Identify which cell holds the provided text, then report its [x, y] central coordinate. 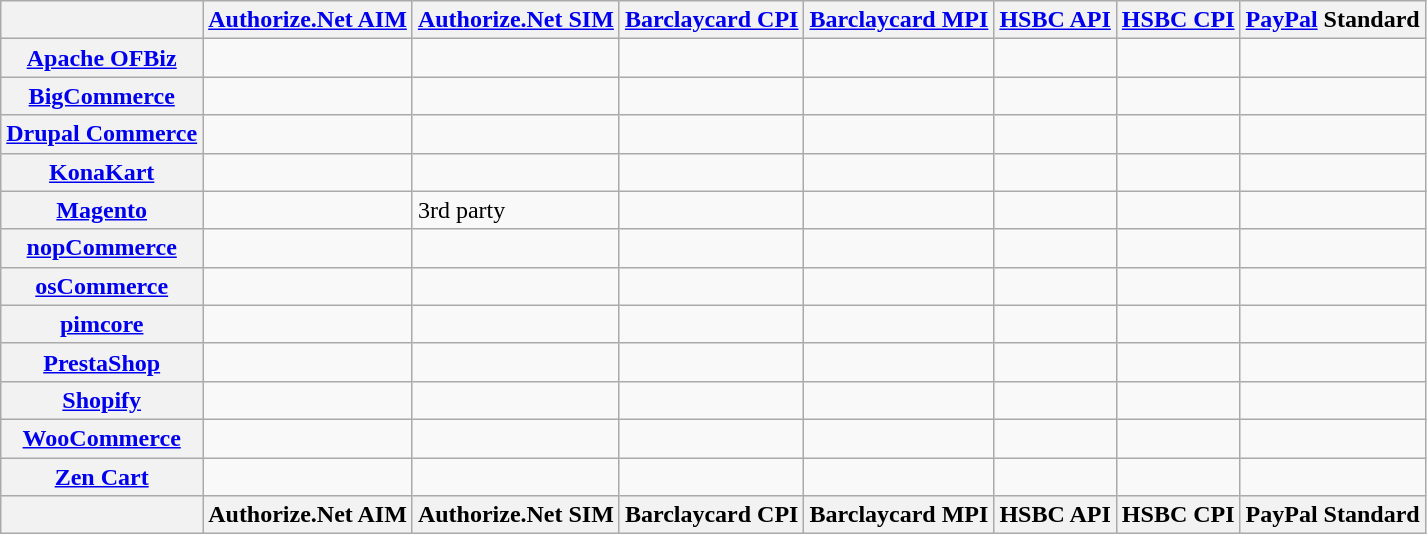
Drupal Commerce [102, 134]
WooCommerce [102, 438]
PrestaShop [102, 362]
KonaKart [102, 172]
BigCommerce [102, 96]
osCommerce [102, 286]
Apache OFBiz [102, 58]
Zen Cart [102, 477]
Magento [102, 210]
Shopify [102, 400]
pimcore [102, 324]
nopCommerce [102, 248]
3rd party [516, 210]
